Return [x, y] of the center of cell containing provided text 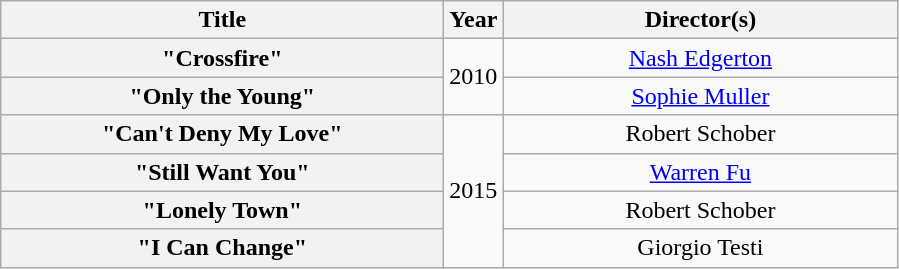
2010 [474, 77]
"I Can Change" [222, 248]
2015 [474, 191]
Nash Edgerton [700, 58]
Director(s) [700, 20]
"Crossfire" [222, 58]
Year [474, 20]
Title [222, 20]
Sophie Muller [700, 96]
Giorgio Testi [700, 248]
"Can't Deny My Love" [222, 134]
"Still Want You" [222, 172]
Warren Fu [700, 172]
"Lonely Town" [222, 210]
"Only the Young" [222, 96]
